For the text-containing cell, return its midpoint in [x, y] coordinate format. 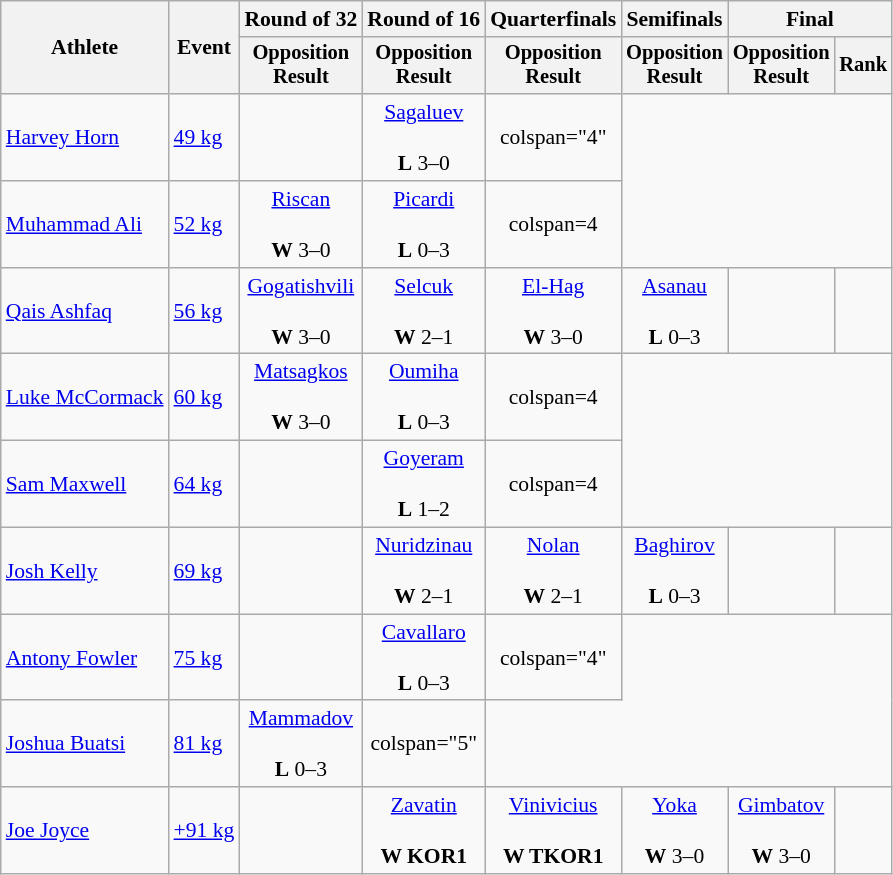
SelcukW 2–1 [424, 312]
Cavallaro L 0–3 [424, 658]
Round of 16 [424, 19]
Final [810, 19]
colspan="5" [424, 744]
MatsagkosW 3–0 [300, 398]
Qais Ashfaq [85, 312]
Quarterfinals [553, 19]
El-Hag W 3–0 [553, 312]
Luke McCormack [85, 398]
Joe Joyce [85, 830]
69 kg [204, 572]
Harvey Horn [85, 138]
RiscanW 3–0 [300, 224]
81 kg [204, 744]
SagaluevL 3–0 [424, 138]
Athlete [85, 48]
Vinivicius W TKOR1 [553, 830]
Goyeram L 1–2 [424, 484]
Semifinals [674, 19]
Oumiha L 0–3 [424, 398]
56 kg [204, 312]
Yoka W 3–0 [674, 830]
Joshua Buatsi [85, 744]
64 kg [204, 484]
Muhammad Ali [85, 224]
Nuridzinau W 2–1 [424, 572]
Rank [863, 66]
+91 kg [204, 830]
GogatishviliW 3–0 [300, 312]
Event [204, 48]
Josh Kelly [85, 572]
Gimbatov W 3–0 [782, 830]
Picardi L 0–3 [424, 224]
Antony Fowler [85, 658]
60 kg [204, 398]
Round of 32 [300, 19]
75 kg [204, 658]
Baghirov L 0–3 [674, 572]
Zavatin W KOR1 [424, 830]
52 kg [204, 224]
49 kg [204, 138]
Sam Maxwell [85, 484]
MammadovL 0–3 [300, 744]
Asanau L 0–3 [674, 312]
Nolan W 2–1 [553, 572]
